Search for the cell housing the specified text and yield its [X, Y] center coordinate. 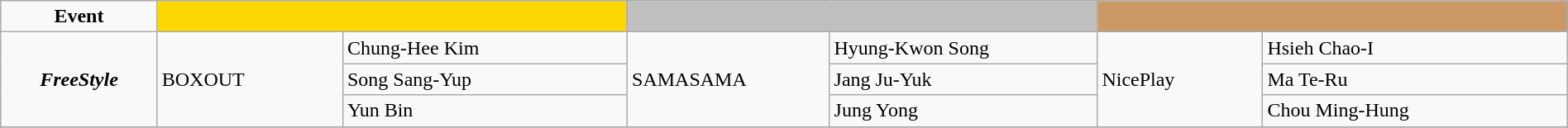
Chou Ming-Hung [1415, 111]
Chung-Hee Kim [485, 48]
Yun Bin [485, 111]
Hyung-Kwon Song [963, 48]
Event [79, 17]
Jung Yong [963, 111]
NicePlay [1180, 79]
SAMASAMA [729, 79]
Jang Ju-Yuk [963, 79]
Hsieh Chao-I [1415, 48]
Song Sang-Yup [485, 79]
Ma Te-Ru [1415, 79]
FreeStyle [79, 79]
BOXOUT [250, 79]
